Provide the (X, Y) coordinate of the cell's center where the given text is located.  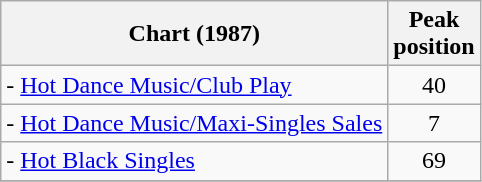
- Hot Black Singles (194, 161)
- Hot Dance Music/Maxi-Singles Sales (194, 123)
7 (434, 123)
Peakposition (434, 34)
69 (434, 161)
Chart (1987) (194, 34)
- Hot Dance Music/Club Play (194, 85)
40 (434, 85)
